Search for the cell housing the specified text and yield its [x, y] center coordinate. 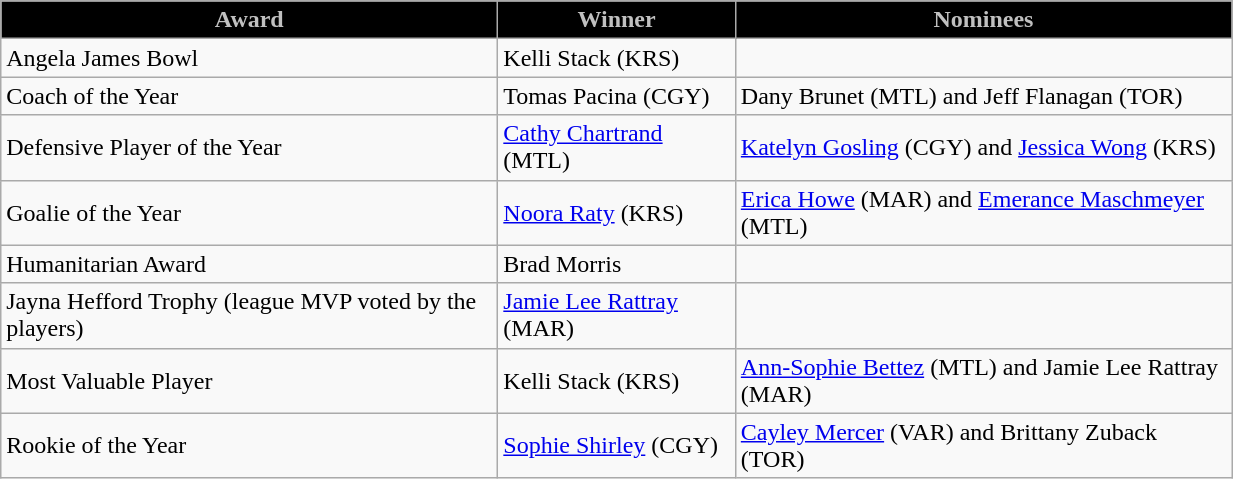
Most Valuable Player [250, 380]
Brad Morris [617, 264]
Angela James Bowl [250, 58]
Goalie of the Year [250, 212]
Sophie Shirley (CGY) [617, 446]
Cathy Chartrand (MTL) [617, 148]
Katelyn Gosling (CGY) and Jessica Wong (KRS) [983, 148]
Ann-Sophie Bettez (MTL) and Jamie Lee Rattray (MAR) [983, 380]
Nominees [983, 20]
Coach of the Year [250, 96]
Cayley Mercer (VAR) and Brittany Zuback (TOR) [983, 446]
Defensive Player of the Year [250, 148]
Dany Brunet (MTL) and Jeff Flanagan (TOR) [983, 96]
Rookie of the Year [250, 446]
Noora Raty (KRS) [617, 212]
Jamie Lee Rattray (MAR) [617, 316]
Erica Howe (MAR) and Emerance Maschmeyer (MTL) [983, 212]
Jayna Hefford Trophy (league MVP voted by the players) [250, 316]
Award [250, 20]
Humanitarian Award [250, 264]
Winner [617, 20]
Tomas Pacina (CGY) [617, 96]
